Capture the cell that displays the provided text and extract its [x, y] central coordinate. 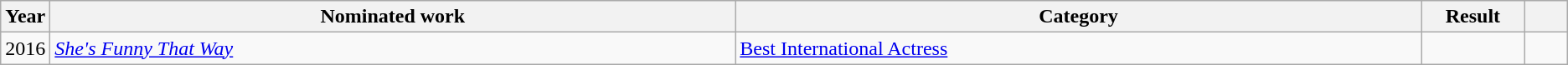
Result [1473, 17]
She's Funny That Way [393, 48]
Category [1079, 17]
Year [25, 17]
Best International Actress [1079, 48]
Nominated work [393, 17]
2016 [25, 48]
